Return the [x, y] coordinate for the center point of the cell that contains the specified text.  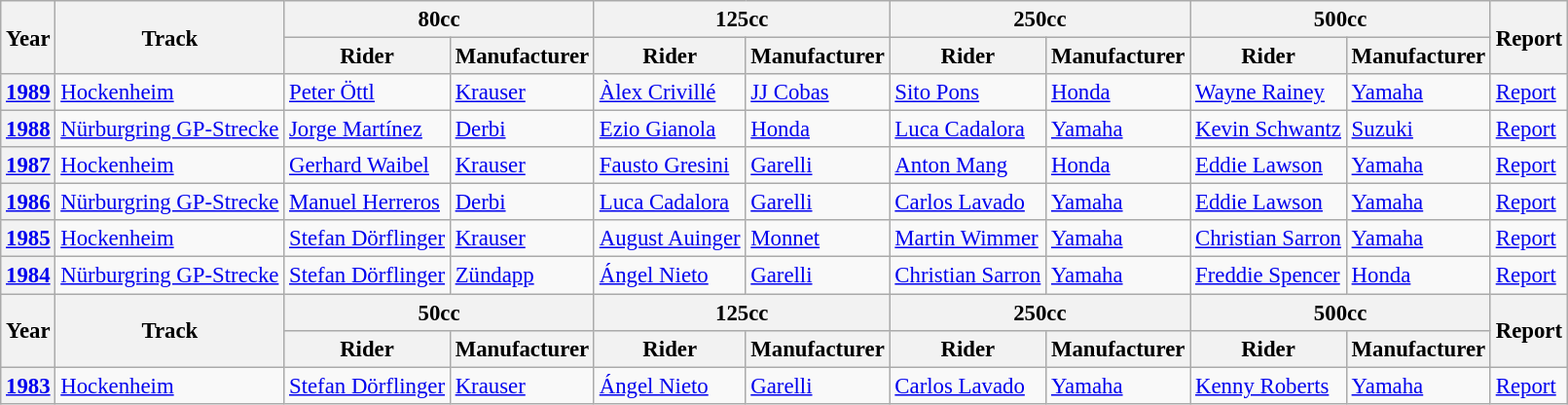
Ezio Gianola [670, 129]
Fausto Gresini [670, 166]
80cc [440, 19]
1983 [28, 386]
Manuel Herreros [368, 202]
1989 [28, 92]
Zündapp [522, 276]
1987 [28, 166]
Freddie Spencer [1269, 276]
August Auinger [670, 239]
Suzuki [1418, 129]
JJ Cobas [818, 92]
Wayne Rainey [1269, 92]
Anton Mang [967, 166]
Peter Öttl [368, 92]
Kevin Schwantz [1269, 129]
Kenny Roberts [1269, 386]
1986 [28, 202]
Jorge Martínez [368, 129]
1984 [28, 276]
Sito Pons [967, 92]
Gerhard Waibel [368, 166]
Martin Wimmer [967, 239]
1988 [28, 129]
1985 [28, 239]
Àlex Crivillé [670, 92]
Monnet [818, 239]
50cc [440, 313]
